Determine the (x, y) coordinate at the center of the cell enclosing the given text.  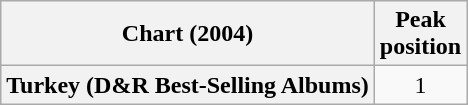
Peakposition (420, 34)
Turkey (D&R Best-Selling Albums) (188, 85)
Chart (2004) (188, 34)
1 (420, 85)
